Extract the [x, y] coordinate from the center of the cell holding the provided text.  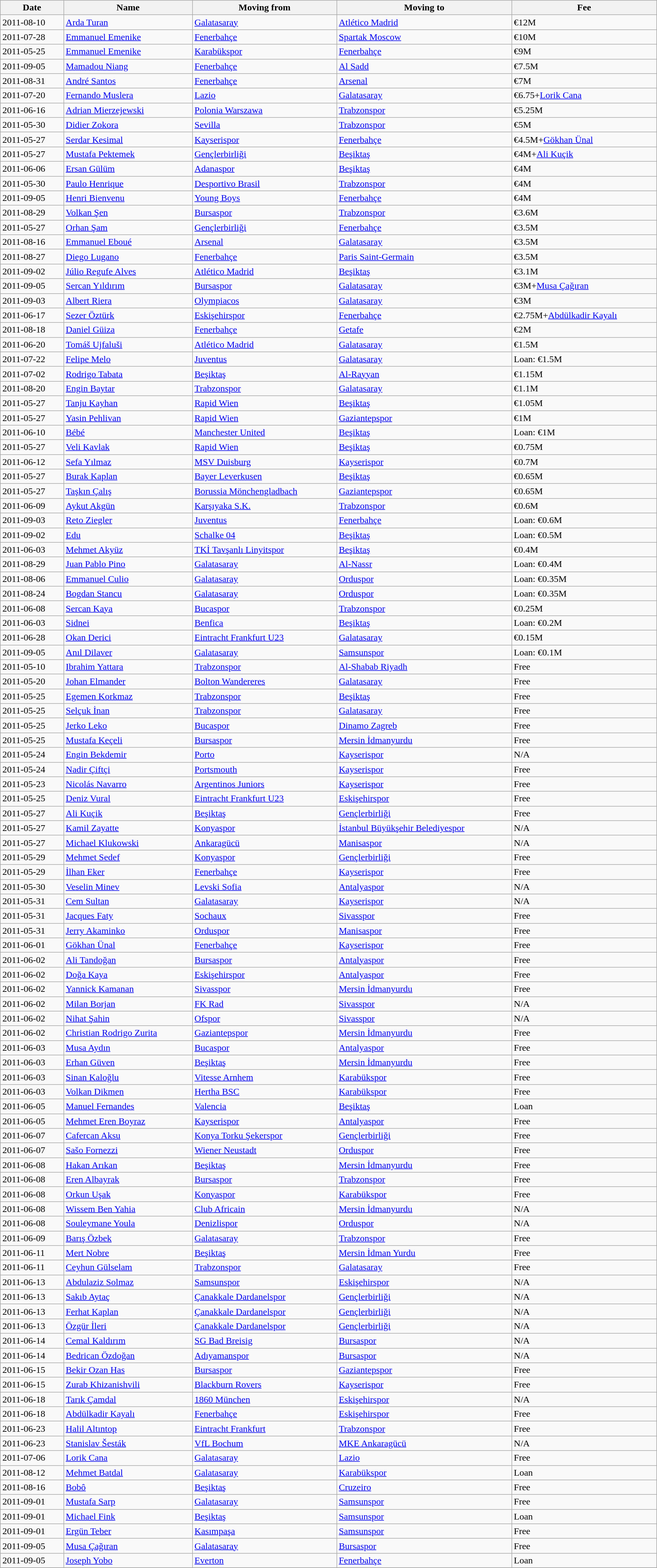
Loan: €0.1M [584, 652]
Taşkın Çalış [128, 491]
Sochaux [265, 916]
Everton [265, 1560]
Ankaragücü [265, 843]
MSV Duisburg [265, 462]
Erhan Güven [128, 1062]
€9M [584, 52]
Souleymane Youla [128, 1224]
Mustafa Sarp [128, 1502]
Orhan Şam [128, 227]
€5.25M [584, 110]
2011-08-31 [32, 81]
2011-06-06 [32, 169]
Bayer Leverkusen [265, 476]
Mersin İdman Yurdu [424, 1253]
2011-06-10 [32, 433]
2011-06-12 [32, 462]
€1.05M [584, 403]
Edu [128, 535]
Loan: €0.4M [584, 564]
Paris Saint-Germain [424, 257]
Veselin Minev [128, 886]
Michael Klukowski [128, 843]
Rodrigo Tabata [128, 374]
Al-Nassr [424, 564]
2011-06-16 [32, 110]
Albert Riera [128, 301]
2011-08-20 [32, 388]
İstanbul Büyükşehir Belediyespor [424, 828]
Ali Tandoğan [128, 960]
€7M [584, 81]
Yannick Kamanan [128, 989]
Özgür İleri [128, 1326]
André Santos [128, 81]
Spartak Moscow [424, 37]
Okan Derici [128, 637]
Musa Çağıran [128, 1546]
€1.1M [584, 388]
Bogdan Stancu [128, 593]
Dinamo Zagreb [424, 725]
Mustafa Pektemek [128, 154]
€1.5M [584, 344]
Nadir Çiftçi [128, 769]
Milan Borjan [128, 1004]
2011-06-28 [32, 637]
€0.75M [584, 447]
€0.7M [584, 462]
2011-07-20 [32, 95]
Sidnei [128, 623]
2011-08-27 [32, 257]
Egemen Korkmaz [128, 696]
Mehmet Eren Boyraz [128, 1121]
Moving to [424, 8]
Johan Elmander [128, 682]
€4.5M+Gökhan Ünal [584, 139]
Polonia Warszawa [265, 110]
Ergün Teber [128, 1531]
MKE Ankaragücü [424, 1443]
€1.15M [584, 374]
Borussia Mönchengladbach [265, 491]
Didier Zokora [128, 125]
Engin Baytar [128, 388]
Blackburn Rovers [265, 1385]
Tarık Çamdal [128, 1399]
Sefa Yılmaz [128, 462]
€2.75M+Abdülkadir Kayalı [584, 315]
Emmanuel Culio [128, 579]
Tanju Kayhan [128, 403]
Ferhat Kaplan [128, 1311]
Hakan Arıkan [128, 1165]
Desportivo Brasil [265, 184]
Mehmet Sedef [128, 857]
Doğa Kaya [128, 975]
2011-07-06 [32, 1458]
Bekir Ozan Has [128, 1370]
€12M [584, 22]
2011-08-24 [32, 593]
FK Rad [265, 1004]
Mustafa Keçeli [128, 740]
Musa Aydın [128, 1048]
Ibrahim Yattara [128, 667]
2011-05-20 [32, 682]
Jerko Leko [128, 725]
2011-05-10 [32, 667]
Cafercan Aksu [128, 1136]
Bedrican Özdoğan [128, 1355]
Moving from [265, 8]
2011-08-12 [32, 1473]
€3.1M [584, 271]
Al-Shabab Riyadh [424, 667]
2011-07-22 [32, 359]
Bébé [128, 433]
Young Boys [265, 198]
€10M [584, 37]
€0.4M [584, 550]
€3M [584, 301]
Felipe Melo [128, 359]
Getafe [424, 330]
Emmanuel Eboué [128, 242]
Sercan Yıldırım [128, 286]
Eren Albayrak [128, 1180]
Denizlispor [265, 1224]
Jacques Faty [128, 916]
Eintracht Frankfurt [265, 1429]
2011-06-01 [32, 945]
Christian Rodrigo Zurita [128, 1033]
2011-08-10 [32, 22]
Daniel Güiza [128, 330]
Wissem Ben Yahia [128, 1209]
Vitesse Arnhem [265, 1077]
Jerry Akaminko [128, 931]
Konya Torku Şekerspor [265, 1136]
VfL Bochum [265, 1443]
Karşıyaka S.K. [265, 506]
2011-08-18 [32, 330]
Reto Ziegler [128, 520]
Levski Sofia [265, 886]
€6.75+Lorik Cana [584, 95]
Fee [584, 8]
Al-Rayyan [424, 374]
Volkan Şen [128, 213]
Olympiacos [265, 301]
Abdülkadir Kayalı [128, 1414]
Veli Kavlak [128, 447]
Adıyamanspor [265, 1355]
Henri Bienvenu [128, 198]
Ali Kuçik [128, 813]
Adrian Mierzejewski [128, 110]
Hertha BSC [265, 1092]
Bolton Wandereres [265, 682]
Loan: €1.5M [584, 359]
Zurab Khizanishvili [128, 1385]
Kasımpaşa [265, 1531]
Sezer Öztürk [128, 315]
€0.15M [584, 637]
Loan: €0.5M [584, 535]
Diego Lugano [128, 257]
€4M+Ali Kuçik [584, 154]
Cemal Kaldırım [128, 1341]
Halil Altıntop [128, 1429]
€3M+Musa Çağıran [584, 286]
Portsmouth [265, 769]
Nihat Şahin [128, 1018]
Manuel Fernandes [128, 1106]
Anıl Dilaver [128, 652]
Valencia [265, 1106]
Schalke 04 [265, 535]
2011-07-28 [32, 37]
Selçuk İnan [128, 711]
€0.25M [584, 608]
Date [32, 8]
Mehmet Akyüz [128, 550]
Loan: €1M [584, 433]
Abdulaziz Solmaz [128, 1282]
Deniz Vural [128, 799]
Engin Bekdemir [128, 755]
Wiener Neustadt [265, 1150]
İlhan Eker [128, 872]
Loan: €0.2M [584, 623]
Argentinos Juniors [265, 784]
Michael Fink [128, 1516]
Bobô [128, 1487]
Mert Nobre [128, 1253]
Arda Turan [128, 22]
€2M [584, 330]
€0.6M [584, 506]
€5M [584, 125]
Stanislav Šesták [128, 1443]
Orkun Uşak [128, 1194]
Aykut Akgün [128, 506]
€3.6M [584, 213]
2011-06-20 [32, 344]
Name [128, 8]
Ersan Gülüm [128, 169]
Júlio Regufe Alves [128, 271]
Cem Sultan [128, 901]
Burak Kaplan [128, 476]
Nicolás Navarro [128, 784]
2011-08-06 [32, 579]
Benfica [265, 623]
€1M [584, 418]
Yasin Pehlivan [128, 418]
Sevilla [265, 125]
Mehmet Batdal [128, 1473]
TKİ Tavşanlı Linyitspor [265, 550]
Porto [265, 755]
SG Bad Breisig [265, 1341]
Kamil Zayatte [128, 828]
Volkan Dikmen [128, 1092]
Mamadou Niang [128, 66]
2011-06-17 [32, 315]
Juan Pablo Pino [128, 564]
Joseph Yobo [128, 1560]
2011-07-02 [32, 374]
Manchester United [265, 433]
Paulo Henrique [128, 184]
Ofspor [265, 1018]
€7.5M [584, 66]
Serdar Kesimal [128, 139]
Al Sadd [424, 66]
Club Africain [265, 1209]
Cruzeiro [424, 1487]
Tomáš Ujfaluši [128, 344]
Lorik Cana [128, 1458]
Sercan Kaya [128, 608]
Ceyhun Gülselam [128, 1267]
Gökhan Ünal [128, 945]
Sinan Kaloğlu [128, 1077]
Sakıb Aytaç [128, 1297]
2011-05-23 [32, 784]
1860 München [265, 1399]
Adanaspor [265, 169]
Sašo Fornezzi [128, 1150]
Loan: €0.6M [584, 520]
Barış Özbek [128, 1238]
Fernando Muslera [128, 95]
